Capture the cell that displays the provided text and extract its (X, Y) central coordinate. 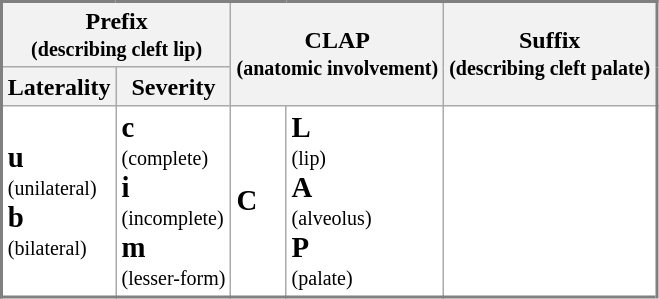
CLAP(anatomic involvement) (338, 54)
Prefix(describing cleft lip) (116, 35)
C (258, 201)
L(lip)A(alveolus)P(palate) (365, 201)
Suffix(describing cleft palate) (550, 54)
c(complete)i(incomplete)m(lesser-form) (174, 201)
Laterality (59, 86)
Severity (174, 86)
u(unilateral)b(bilateral) (59, 201)
